Determine the (X, Y) coordinate at the center of the cell enclosing the given text.  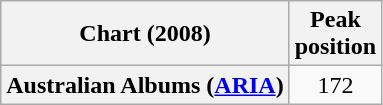
Peakposition (335, 34)
172 (335, 85)
Australian Albums (ARIA) (145, 85)
Chart (2008) (145, 34)
